Find where the given text appears and provide that cell's center as [X, Y] coordinate. 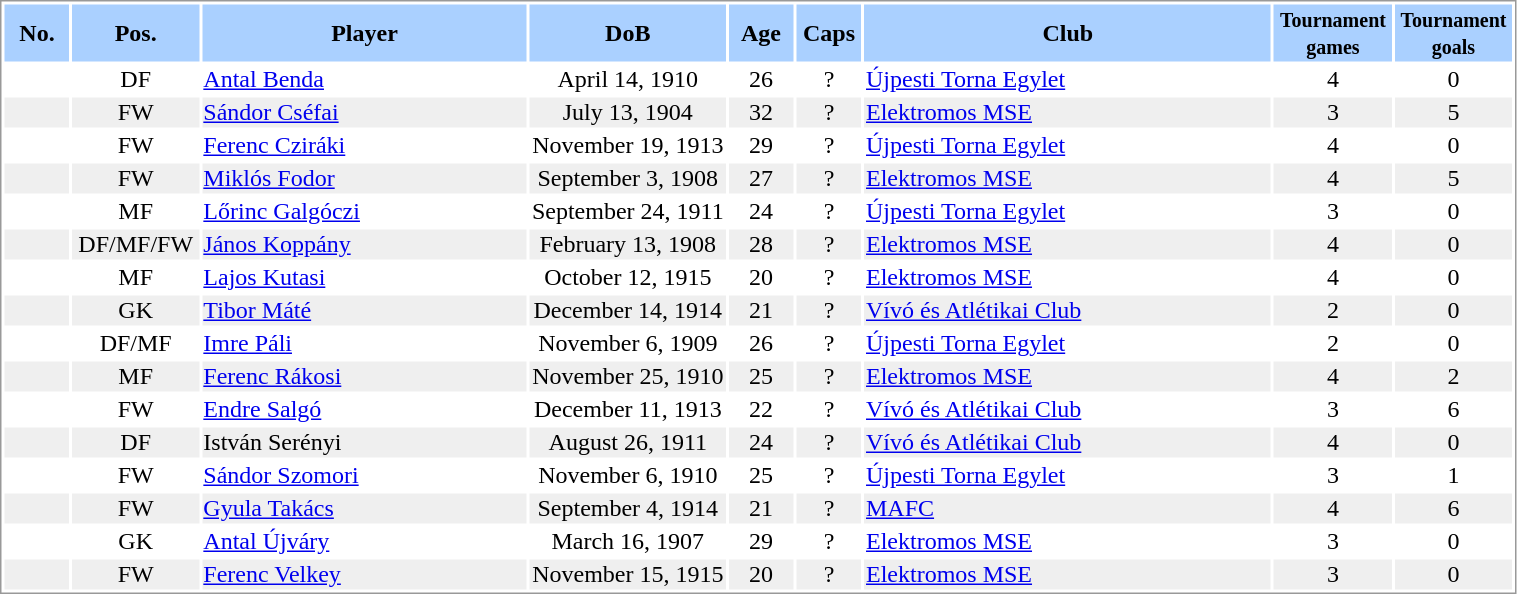
December 14, 1914 [628, 311]
Player [364, 32]
Ferenc Cziráki [364, 145]
November 6, 1910 [628, 475]
July 13, 1904 [628, 113]
János Koppány [364, 245]
28 [760, 245]
No. [36, 32]
Caps [828, 32]
Ferenc Rákosi [364, 377]
Lőrinc Galgóczi [364, 211]
March 16, 1907 [628, 541]
Sándor Szomori [364, 475]
DF/MF [136, 343]
February 13, 1908 [628, 245]
Antal Újváry [364, 541]
September 24, 1911 [628, 211]
Imre Páli [364, 343]
November 6, 1909 [628, 343]
Age [760, 32]
Endre Salgó [364, 409]
September 4, 1914 [628, 509]
István Serényi [364, 443]
October 12, 1915 [628, 277]
August 26, 1911 [628, 443]
22 [760, 409]
November 19, 1913 [628, 145]
Tournamentgoals [1454, 32]
Tibor Máté [364, 311]
Lajos Kutasi [364, 277]
Miklós Fodor [364, 179]
27 [760, 179]
Club [1068, 32]
Antal Benda [364, 79]
Pos. [136, 32]
Ferenc Velkey [364, 575]
DoB [628, 32]
December 11, 1913 [628, 409]
September 3, 1908 [628, 179]
32 [760, 113]
Gyula Takács [364, 509]
November 15, 1915 [628, 575]
April 14, 1910 [628, 79]
MAFC [1068, 509]
Sándor Cséfai [364, 113]
Tournamentgames [1332, 32]
1 [1454, 475]
November 25, 1910 [628, 377]
DF/MF/FW [136, 245]
